Capture the cell that displays the provided text and extract its (X, Y) central coordinate. 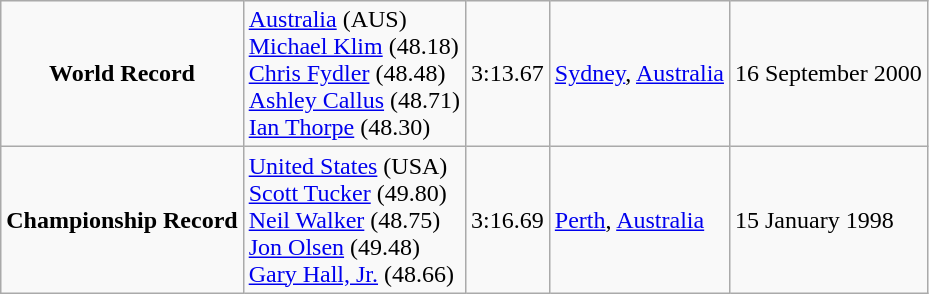
World Record (122, 74)
Championship Record (122, 220)
15 January 1998 (828, 220)
3:16.69 (508, 220)
United States (USA)Scott Tucker (49.80)Neil Walker (48.75)Jon Olsen (49.48)Gary Hall, Jr. (48.66) (354, 220)
Perth, Australia (639, 220)
3:13.67 (508, 74)
Sydney, Australia (639, 74)
16 September 2000 (828, 74)
Australia (AUS)Michael Klim (48.18)Chris Fydler (48.48)Ashley Callus (48.71)Ian Thorpe (48.30) (354, 74)
